Return [X, Y] of the center of cell containing provided text 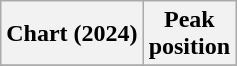
Chart (2024) [72, 34]
Peakposition [189, 34]
